For the text-containing cell, return its midpoint in [X, Y] coordinate format. 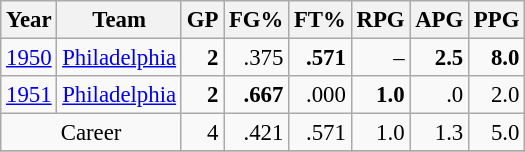
.000 [320, 95]
1.3 [440, 133]
.0 [440, 95]
PPG [497, 20]
Career [92, 133]
.421 [256, 133]
.375 [256, 58]
8.0 [497, 58]
1950 [29, 58]
FG% [256, 20]
2.5 [440, 58]
2.0 [497, 95]
4 [202, 133]
Year [29, 20]
GP [202, 20]
– [380, 58]
5.0 [497, 133]
.667 [256, 95]
FT% [320, 20]
RPG [380, 20]
Team [119, 20]
APG [440, 20]
1951 [29, 95]
